Search for the cell housing the specified text and yield its (x, y) center coordinate. 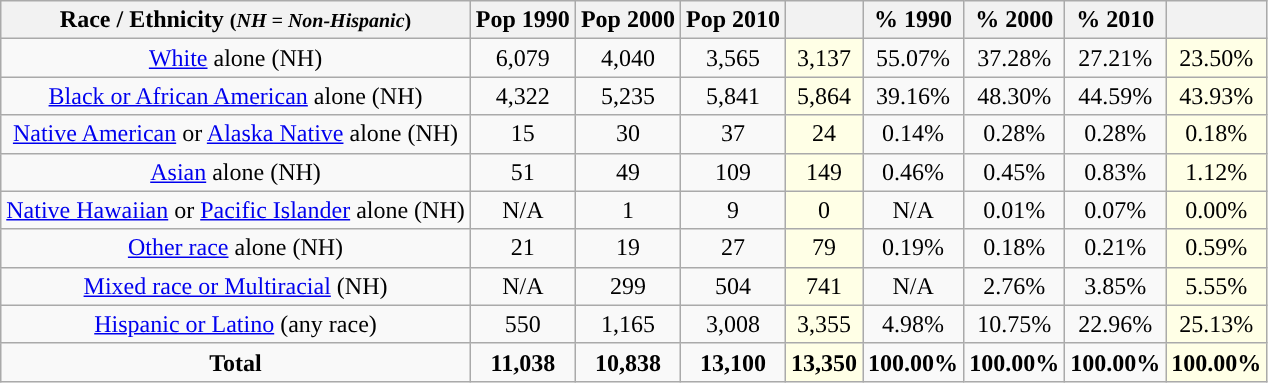
25.13% (1216, 324)
11,038 (522, 362)
24 (824, 134)
44.59% (1116, 96)
0.21% (1116, 248)
Pop 2000 (628, 20)
Total (236, 362)
741 (824, 286)
15 (522, 134)
504 (732, 286)
39.16% (914, 96)
5,841 (732, 96)
0 (824, 210)
550 (522, 324)
6,079 (522, 58)
149 (824, 172)
Asian alone (NH) (236, 172)
49 (628, 172)
79 (824, 248)
37.28% (1014, 58)
Native Hawaiian or Pacific Islander alone (NH) (236, 210)
Pop 1990 (522, 20)
% 1990 (914, 20)
4.98% (914, 324)
White alone (NH) (236, 58)
0.45% (1014, 172)
Black or African American alone (NH) (236, 96)
37 (732, 134)
Other race alone (NH) (236, 248)
5.55% (1216, 286)
0.01% (1014, 210)
5,864 (824, 96)
3,565 (732, 58)
Pop 2010 (732, 20)
0.00% (1216, 210)
3,355 (824, 324)
3.85% (1116, 286)
5,235 (628, 96)
27.21% (1116, 58)
1 (628, 210)
Mixed race or Multiracial (NH) (236, 286)
0.19% (914, 248)
10.75% (1014, 324)
299 (628, 286)
4,040 (628, 58)
55.07% (914, 58)
10,838 (628, 362)
23.50% (1216, 58)
30 (628, 134)
13,100 (732, 362)
1.12% (1216, 172)
109 (732, 172)
43.93% (1216, 96)
0.59% (1216, 248)
0.46% (914, 172)
0.83% (1116, 172)
21 (522, 248)
Hispanic or Latino (any race) (236, 324)
22.96% (1116, 324)
Race / Ethnicity (NH = Non-Hispanic) (236, 20)
% 2000 (1014, 20)
Native American or Alaska Native alone (NH) (236, 134)
13,350 (824, 362)
27 (732, 248)
0.14% (914, 134)
19 (628, 248)
3,008 (732, 324)
4,322 (522, 96)
1,165 (628, 324)
2.76% (1014, 286)
9 (732, 210)
48.30% (1014, 96)
3,137 (824, 58)
% 2010 (1116, 20)
51 (522, 172)
0.07% (1116, 210)
